Identify which cell holds the provided text, then report its [X, Y] central coordinate. 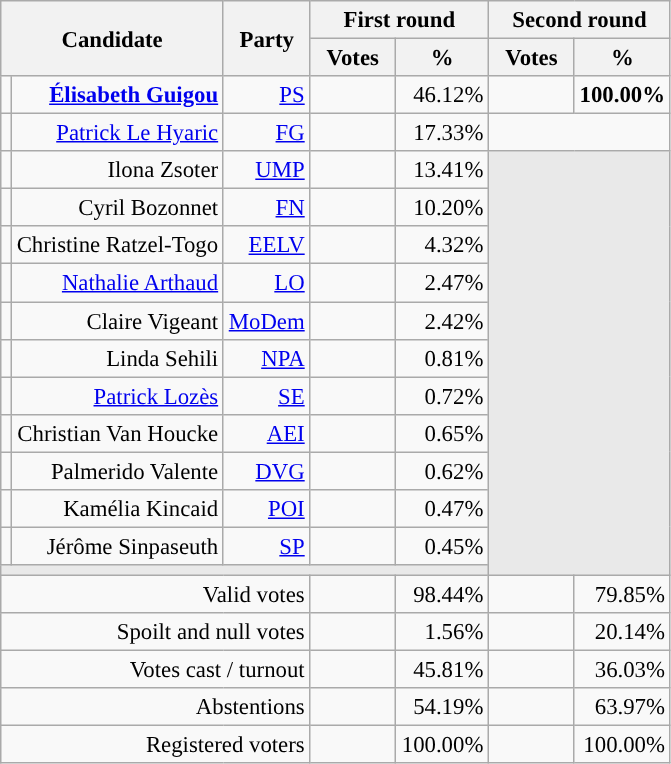
Patrick Le Hyaric [117, 133]
54.19% [442, 707]
Valid votes [156, 594]
AEI [266, 433]
79.85% [622, 594]
Élisabeth Guigou [117, 95]
20.14% [622, 632]
Nathalie Arthaud [117, 283]
EELV [266, 245]
FN [266, 208]
98.44% [442, 594]
2.47% [442, 283]
0.62% [442, 471]
36.03% [622, 670]
Cyril Bozonnet [117, 208]
UMP [266, 170]
First round [400, 20]
Second round [580, 20]
Abstentions [156, 707]
Jérôme Sinpaseuth [117, 546]
0.81% [442, 358]
1.56% [442, 632]
Candidate [112, 38]
Votes cast / turnout [156, 670]
Ilona Zsoter [117, 170]
LO [266, 283]
Kamélia Kincaid [117, 509]
DVG [266, 471]
4.32% [442, 245]
0.72% [442, 396]
46.12% [442, 95]
2.42% [442, 321]
17.33% [442, 133]
Spoilt and null votes [156, 632]
0.47% [442, 509]
Patrick Lozès [117, 396]
Palmerido Valente [117, 471]
45.81% [442, 670]
PS [266, 95]
0.65% [442, 433]
SP [266, 546]
Christine Ratzel-Togo [117, 245]
SE [266, 396]
Claire Vigeant [117, 321]
Christian Van Houcke [117, 433]
10.20% [442, 208]
63.97% [622, 707]
Linda Sehili [117, 358]
MoDem [266, 321]
0.45% [442, 546]
FG [266, 133]
Registered voters [156, 745]
13.41% [442, 170]
Party [266, 38]
POI [266, 509]
NPA [266, 358]
